Scan for the cell matching the given text and deliver its (x, y) coordinate at center. 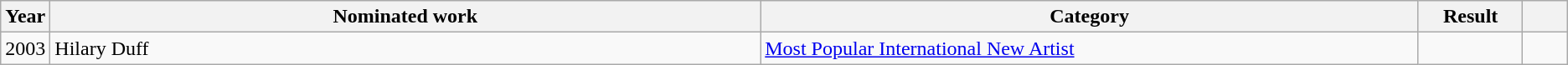
Hilary Duff (405, 48)
Category (1090, 17)
Result (1470, 17)
Year (25, 17)
Nominated work (405, 17)
2003 (25, 48)
Most Popular International New Artist (1090, 48)
